Provide the [x, y] coordinate of the cell's center where the given text is located.  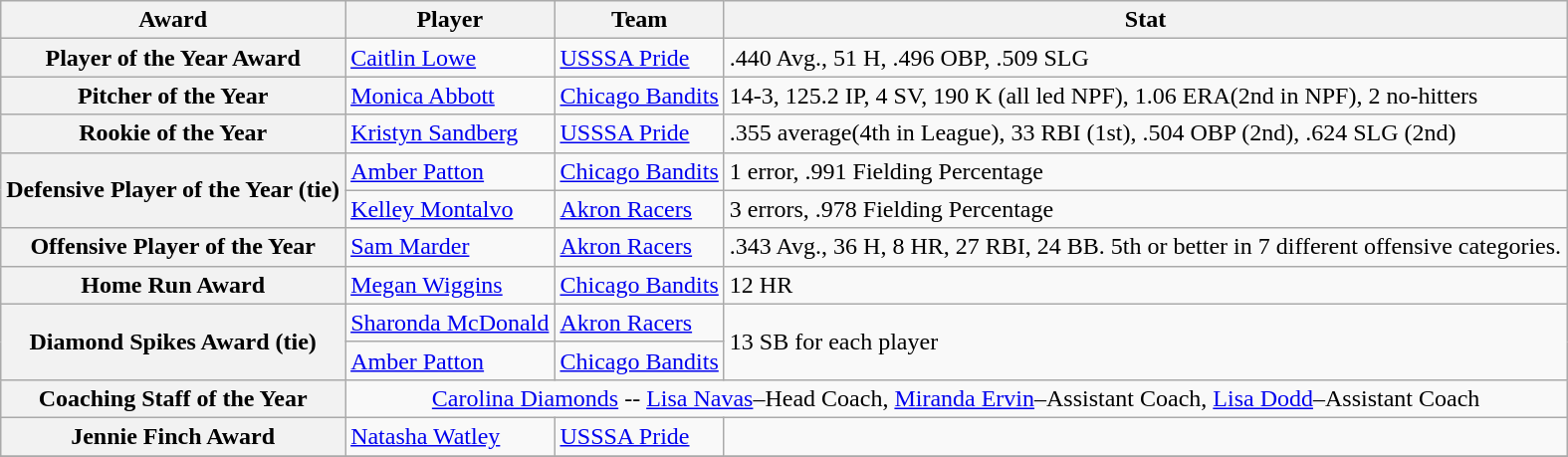
Rookie of the Year [173, 133]
Caitlin Lowe [450, 58]
Jennie Finch Award [173, 436]
Player of the Year Award [173, 58]
12 HR [1145, 285]
.355 average(4th in League), 33 RBI (1st), .504 OBP (2nd), .624 SLG (2nd) [1145, 133]
3 errors, .978 Fielding Percentage [1145, 209]
Pitcher of the Year [173, 96]
Offensive Player of the Year [173, 247]
Natasha Watley [450, 436]
Stat [1145, 20]
Carolina Diamonds -- Lisa Navas–Head Coach, Miranda Ervin–Assistant Coach, Lisa Dodd–Assistant Coach [956, 398]
Team [639, 20]
Home Run Award [173, 285]
14-3, 125.2 IP, 4 SV, 190 K (all led NPF), 1.06 ERA(2nd in NPF), 2 no-hitters [1145, 96]
Monica Abbott [450, 96]
Sam Marder [450, 247]
Megan Wiggins [450, 285]
13 SB for each player [1145, 342]
Diamond Spikes Award (tie) [173, 342]
Defensive Player of the Year (tie) [173, 190]
Award [173, 20]
1 error, .991 Fielding Percentage [1145, 171]
Coaching Staff of the Year [173, 398]
Kelley Montalvo [450, 209]
.440 Avg., 51 H, .496 OBP, .509 SLG [1145, 58]
Sharonda McDonald [450, 323]
.343 Avg., 36 H, 8 HR, 27 RBI, 24 BB. 5th or better in 7 different offensive categories. [1145, 247]
Kristyn Sandberg [450, 133]
Player [450, 20]
